Return the [x, y] coordinate for the center point of the cell that contains the specified text.  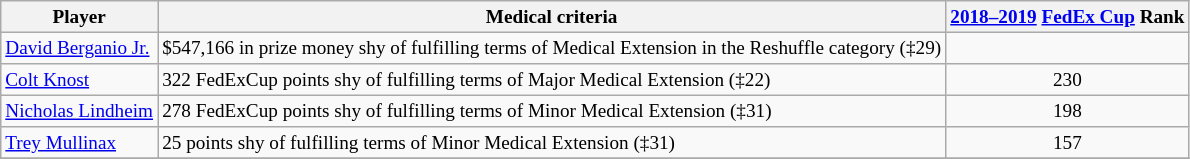
Player [80, 17]
322 FedExCup points shy of fulfilling terms of Major Medical Extension (‡22) [552, 80]
Colt Knost [80, 80]
278 FedExCup points shy of fulfilling terms of Minor Medical Extension (‡31) [552, 111]
Medical criteria [552, 17]
David Berganio Jr. [80, 48]
198 [1068, 111]
Nicholas Lindheim [80, 111]
2018–2019 FedEx Cup Rank [1068, 17]
25 points shy of fulfilling terms of Minor Medical Extension (‡31) [552, 143]
157 [1068, 143]
Trey Mullinax [80, 143]
230 [1068, 80]
$547,166 in prize money shy of fulfilling terms of Medical Extension in the Reshuffle category (‡29) [552, 48]
